Search for the cell housing the specified text and yield its [X, Y] center coordinate. 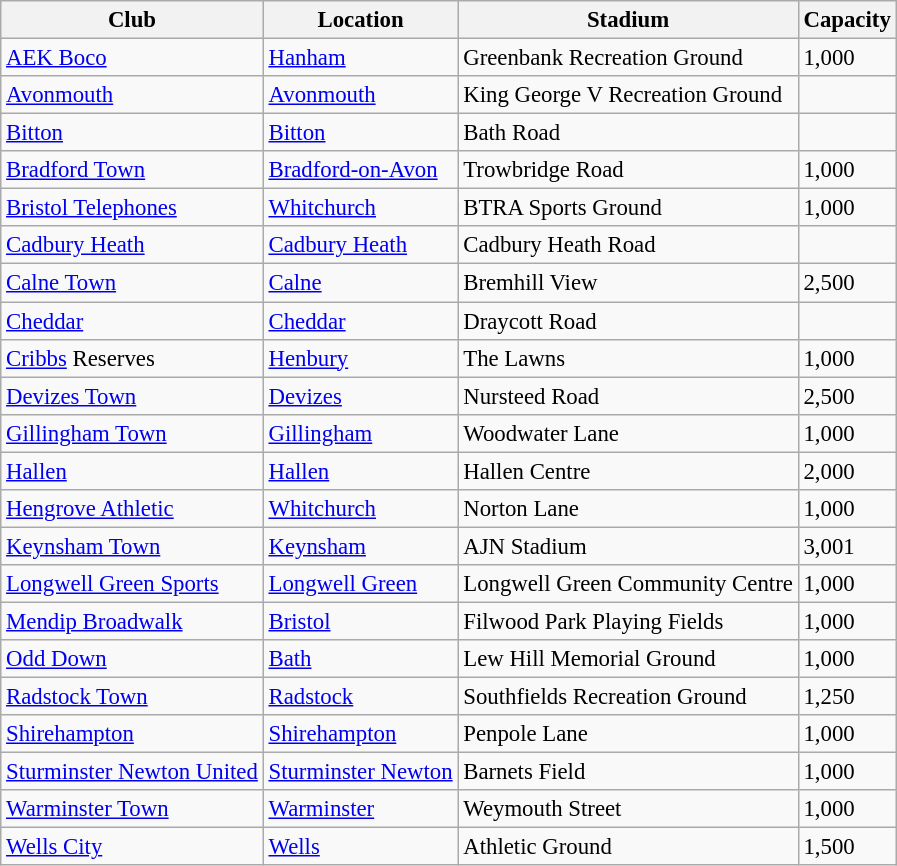
Location [360, 20]
Sturminster Newton [360, 772]
Bath [360, 659]
Trowbridge Road [628, 170]
Bremhill View [628, 283]
Draycott Road [628, 321]
Keynsham [360, 546]
Woodwater Lane [628, 433]
King George V Recreation Ground [628, 95]
BTRA Sports Ground [628, 208]
3,001 [847, 546]
Radstock [360, 697]
AEK Boco [132, 58]
Radstock Town [132, 697]
Bradford-on-Avon [360, 170]
The Lawns [628, 358]
Barnets Field [628, 772]
Bristol Telephones [132, 208]
Longwell Green [360, 584]
Devizes Town [132, 396]
Warminster Town [132, 809]
Club [132, 20]
Gillingham [360, 433]
1,250 [847, 697]
1,500 [847, 847]
Wells City [132, 847]
Bristol [360, 621]
Nursteed Road [628, 396]
Cadbury Heath Road [628, 245]
Calne [360, 283]
Capacity [847, 20]
Lew Hill Memorial Ground [628, 659]
Sturminster Newton United [132, 772]
Weymouth Street [628, 809]
Devizes [360, 396]
Athletic Ground [628, 847]
Bradford Town [132, 170]
Odd Down [132, 659]
Calne Town [132, 283]
Hallen Centre [628, 471]
Hanham [360, 58]
Stadium [628, 20]
Longwell Green Community Centre [628, 584]
AJN Stadium [628, 546]
Henbury [360, 358]
Greenbank Recreation Ground [628, 58]
Cribbs Reserves [132, 358]
Mendip Broadwalk [132, 621]
Gillingham Town [132, 433]
Keynsham Town [132, 546]
2,000 [847, 471]
Southfields Recreation Ground [628, 697]
Wells [360, 847]
Filwood Park Playing Fields [628, 621]
Hengrove Athletic [132, 509]
Bath Road [628, 133]
Warminster [360, 809]
Longwell Green Sports [132, 584]
Norton Lane [628, 509]
Penpole Lane [628, 734]
